From the cell containing the given text, extract its center point as [X, Y] coordinate. 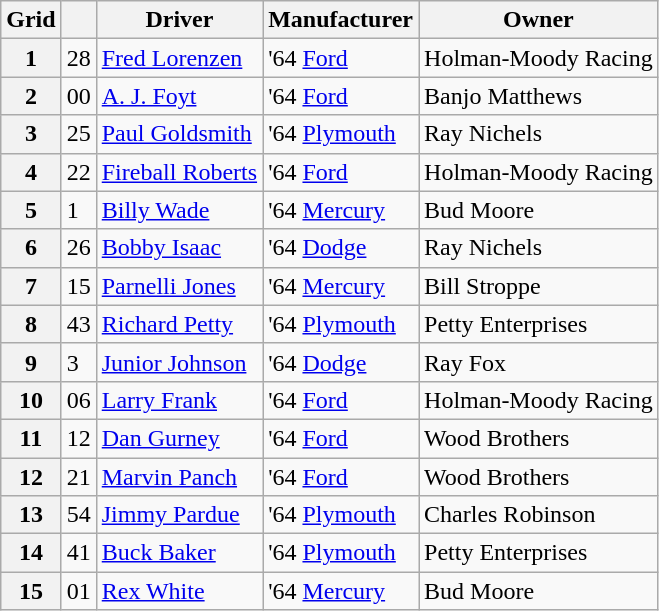
Jimmy Pardue [179, 515]
7 [31, 286]
Ray Fox [539, 362]
43 [78, 324]
Driver [179, 20]
8 [31, 324]
01 [78, 591]
10 [31, 400]
Owner [539, 20]
26 [78, 248]
Grid [31, 20]
Banjo Matthews [539, 96]
6 [31, 248]
Bill Stroppe [539, 286]
22 [78, 172]
9 [31, 362]
Richard Petty [179, 324]
11 [31, 438]
A. J. Foyt [179, 96]
21 [78, 477]
25 [78, 134]
14 [31, 553]
Rex White [179, 591]
Manufacturer [341, 20]
2 [31, 96]
13 [31, 515]
Fireball Roberts [179, 172]
Bobby Isaac [179, 248]
Junior Johnson [179, 362]
Larry Frank [179, 400]
00 [78, 96]
Parnelli Jones [179, 286]
Dan Gurney [179, 438]
54 [78, 515]
28 [78, 58]
Marvin Panch [179, 477]
41 [78, 553]
Billy Wade [179, 210]
Paul Goldsmith [179, 134]
06 [78, 400]
5 [31, 210]
4 [31, 172]
Buck Baker [179, 553]
Fred Lorenzen [179, 58]
Charles Robinson [539, 515]
